Capture the cell that displays the provided text and extract its [x, y] central coordinate. 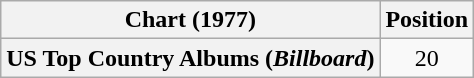
20 [427, 58]
Chart (1977) [190, 20]
US Top Country Albums (Billboard) [190, 58]
Position [427, 20]
